Capture the cell that displays the provided text and extract its [x, y] central coordinate. 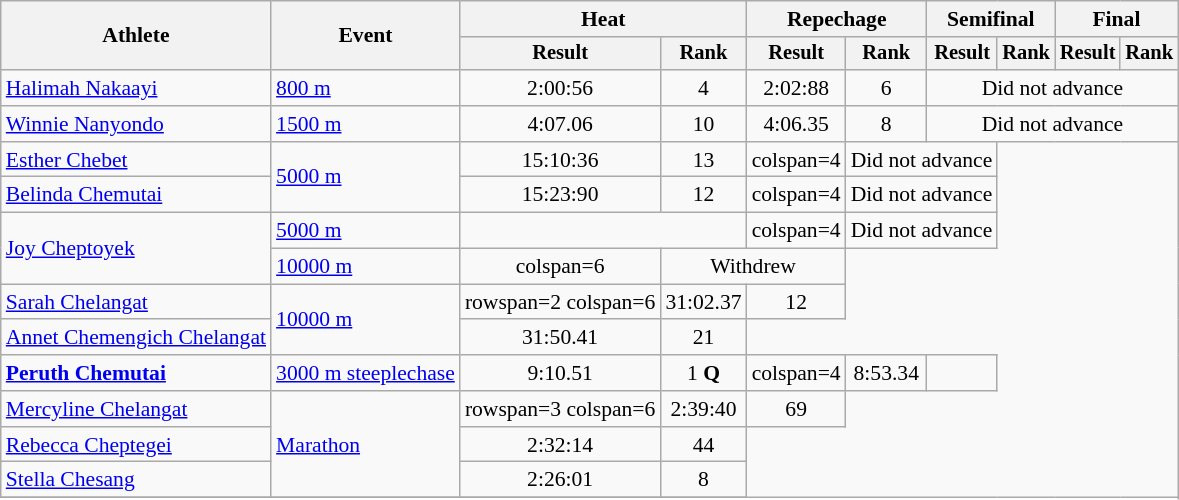
44 [703, 445]
Rebecca Cheptegei [136, 445]
colspan=6 [560, 267]
31:50.41 [560, 338]
31:02.37 [703, 302]
2:32:14 [560, 445]
10 [703, 124]
Mercyline Chelangat [136, 409]
Withdrew [752, 267]
Event [366, 36]
8:53.34 [886, 373]
Esther Chebet [136, 160]
Peruth Chemutai [136, 373]
800 m [366, 88]
6 [886, 88]
1500 m [366, 124]
9:10.51 [560, 373]
Repechage [837, 19]
3000 m steeplechase [366, 373]
13 [703, 160]
Winnie Nanyondo [136, 124]
4:06.35 [796, 124]
4:07.06 [560, 124]
15:10:36 [560, 160]
2:00:56 [560, 88]
Sarah Chelangat [136, 302]
Halimah Nakaayi [136, 88]
Joy Cheptoyek [136, 248]
69 [796, 409]
15:23:90 [560, 195]
2:39:40 [703, 409]
rowspan=3 colspan=6 [560, 409]
1 Q [703, 373]
2:26:01 [560, 480]
Belinda Chemutai [136, 195]
Final [1116, 19]
rowspan=2 colspan=6 [560, 302]
21 [703, 338]
Heat [604, 19]
Athlete [136, 36]
Marathon [366, 444]
Semifinal [991, 19]
2:02:88 [796, 88]
4 [703, 88]
Annet Chemengich Chelangat [136, 338]
Stella Chesang [136, 480]
